Locate the cell with the specified text and output its [X, Y] center coordinate. 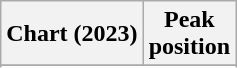
Peakposition [189, 34]
Chart (2023) [72, 34]
